Scan for the cell matching the given text and deliver its (X, Y) coordinate at center. 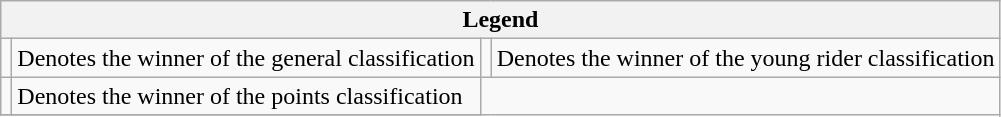
Legend (500, 20)
Denotes the winner of the young rider classification (746, 58)
Denotes the winner of the points classification (246, 96)
Denotes the winner of the general classification (246, 58)
